Return [x, y] of the center of cell containing provided text 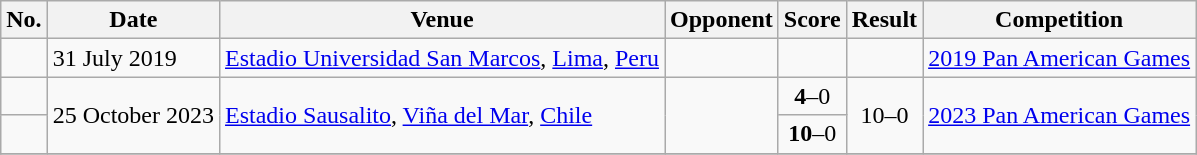
31 July 2019 [133, 58]
2023 Pan American Games [1060, 115]
Estadio Sausalito, Viña del Mar, Chile [442, 115]
Date [133, 20]
Score [812, 20]
25 October 2023 [133, 115]
4–0 [812, 96]
Opponent [721, 20]
Result [884, 20]
Venue [442, 20]
2019 Pan American Games [1060, 58]
No. [24, 20]
Competition [1060, 20]
Estadio Universidad San Marcos, Lima, Peru [442, 58]
